Find where the given text appears and provide that cell's center as (x, y) coordinate. 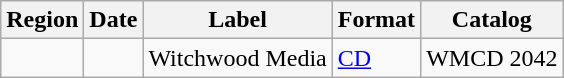
WMCD 2042 (492, 58)
Format (376, 20)
Region (42, 20)
Date (114, 20)
Label (238, 20)
Catalog (492, 20)
Witchwood Media (238, 58)
CD (376, 58)
